Determine the [X, Y] coordinate at the center of the cell enclosing the given text.  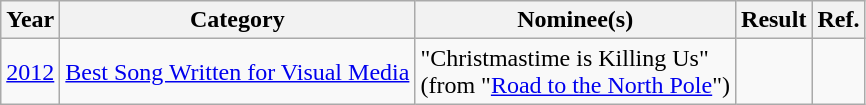
Category [238, 20]
Ref. [838, 20]
Year [30, 20]
2012 [30, 72]
Result [774, 20]
"Christmastime is Killing Us"(from "Road to the North Pole") [576, 72]
Nominee(s) [576, 20]
Best Song Written for Visual Media [238, 72]
